For the text-containing cell, return its midpoint in [x, y] coordinate format. 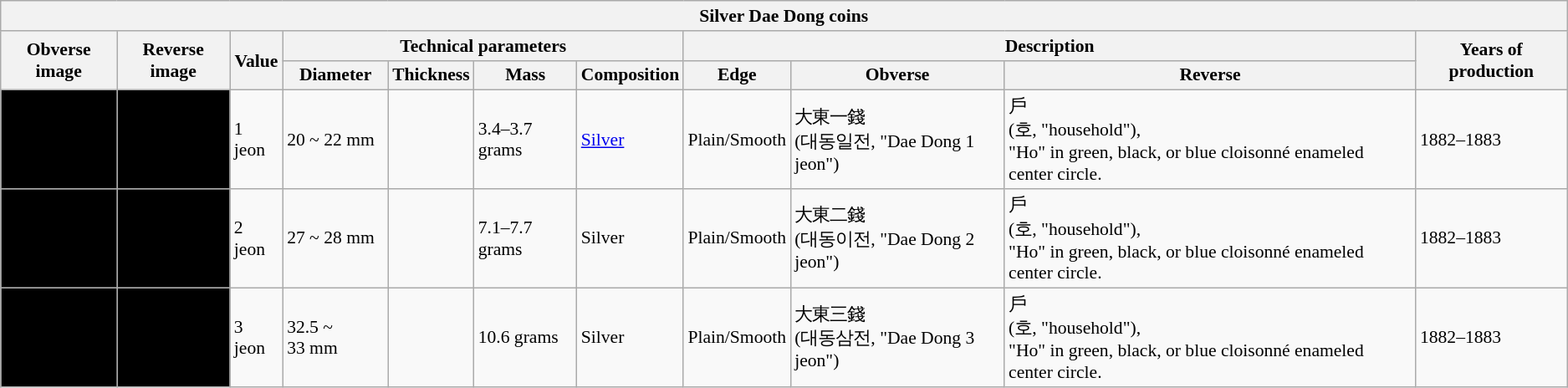
大東三錢(대동삼전, "Dae Dong 3 jeon") [897, 337]
Technical parameters [483, 46]
Diameter [335, 75]
10.6 grams [525, 337]
Value [256, 60]
Reverse image [174, 60]
Mass [525, 75]
Thickness [432, 75]
20 ~ 22 mm [335, 140]
Description [1049, 46]
32.5 ~ 33 mm [335, 337]
Obverse image [59, 60]
7.1–7.7 grams [525, 238]
1 jeon [256, 140]
大東一錢(대동일전, "Dae Dong 1 jeon") [897, 140]
3.4–3.7 grams [525, 140]
Obverse [897, 75]
大東二錢(대동이전, "Dae Dong 2 jeon") [897, 238]
Reverse [1210, 75]
Years of production [1492, 60]
3 jeon [256, 337]
Silver Dae Dong coins [784, 16]
Edge [737, 75]
Composition [631, 75]
2 jeon [256, 238]
27 ~ 28 mm [335, 238]
